Return the (X, Y) coordinate for the center point of the cell that contains the specified text.  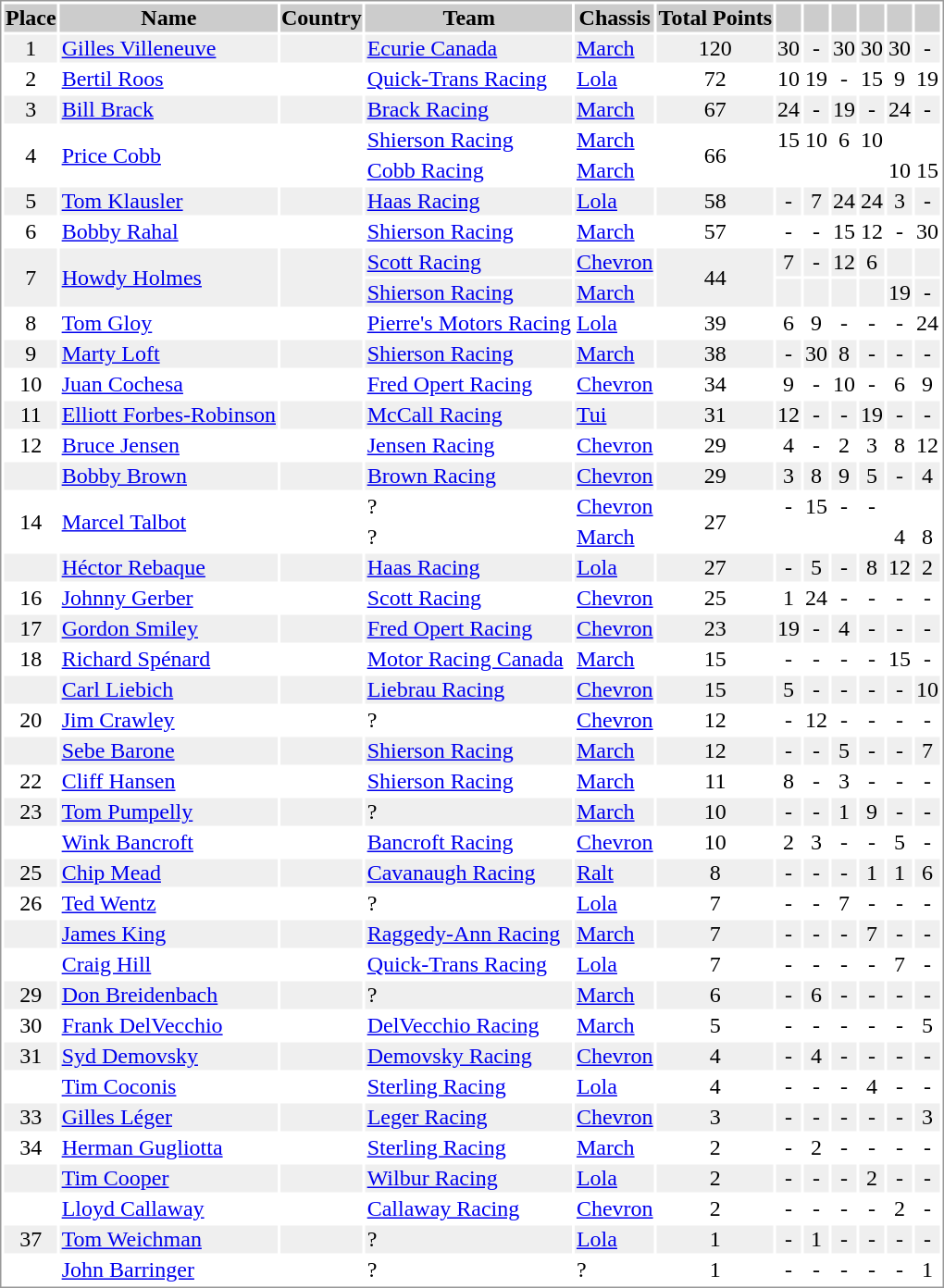
Country (321, 18)
33 (31, 1117)
72 (714, 79)
Tim Cooper (168, 1178)
Herman Gugliotta (168, 1148)
Ralt (615, 873)
Syd Demovsky (168, 1056)
Raggedy-Ann Racing (468, 934)
Motor Racing Canada (468, 660)
Tom Pumpelly (168, 811)
18 (31, 660)
Jensen Racing (468, 445)
Cavanaugh Racing (468, 873)
McCall Racing (468, 415)
Craig Hill (168, 965)
Lloyd Callaway (168, 1209)
Gilles Léger (168, 1117)
58 (714, 201)
Pierre's Motors Racing (468, 323)
Cobb Racing (468, 171)
Marcel Talbot (168, 522)
Gordon Smiley (168, 628)
Tom Klausler (168, 201)
Wilbur Racing (468, 1178)
Leger Racing (468, 1117)
Tom Weichman (168, 1239)
Demovsky Racing (468, 1056)
57 (714, 232)
Tui (615, 415)
44 (714, 278)
Wink Bancroft (168, 843)
John Barringer (168, 1270)
67 (714, 110)
Price Cobb (168, 155)
22 (31, 782)
Place (31, 18)
Brown Racing (468, 477)
Callaway Racing (468, 1209)
120 (714, 49)
39 (714, 323)
Bill Brack (168, 110)
37 (31, 1239)
Richard Spénard (168, 660)
17 (31, 628)
Don Breidenbach (168, 995)
Marty Loft (168, 354)
Ecurie Canada (468, 49)
Ted Wentz (168, 904)
Bobby Rahal (168, 232)
Johnny Gerber (168, 599)
26 (31, 904)
Liebrau Racing (468, 689)
Frank DelVecchio (168, 1026)
Jim Crawley (168, 721)
Bancroft Racing (468, 843)
Chip Mead (168, 873)
Bertil Roos (168, 79)
Tim Coconis (168, 1087)
38 (714, 354)
Total Points (714, 18)
14 (31, 522)
20 (31, 721)
Brack Racing (468, 110)
Bobby Brown (168, 477)
Carl Liebich (168, 689)
Elliott Forbes-Robinson (168, 415)
Howdy Holmes (168, 278)
Tom Gloy (168, 323)
Juan Cochesa (168, 384)
James King (168, 934)
Cliff Hansen (168, 782)
Name (168, 18)
16 (31, 599)
Héctor Rebaque (168, 567)
Team (468, 18)
Gilles Villeneuve (168, 49)
DelVecchio Racing (468, 1026)
Sebe Barone (168, 750)
66 (714, 155)
Chassis (615, 18)
Bruce Jensen (168, 445)
